Determine the [x, y] coordinate at the center of the cell enclosing the given text.  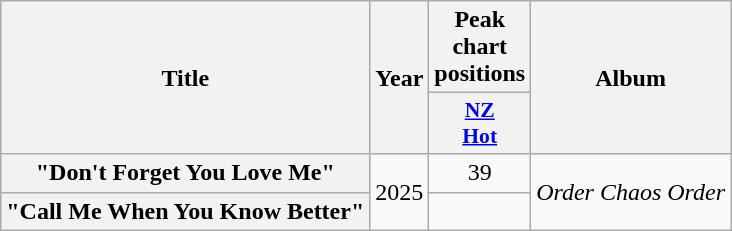
Order Chaos Order [631, 192]
"Don't Forget You Love Me" [186, 173]
39 [480, 173]
NZHot [480, 124]
Peak chart positions [480, 47]
2025 [400, 192]
"Call Me When You Know Better" [186, 211]
Title [186, 78]
Album [631, 78]
Year [400, 78]
